Locate the cell with the specified text and output its (X, Y) center coordinate. 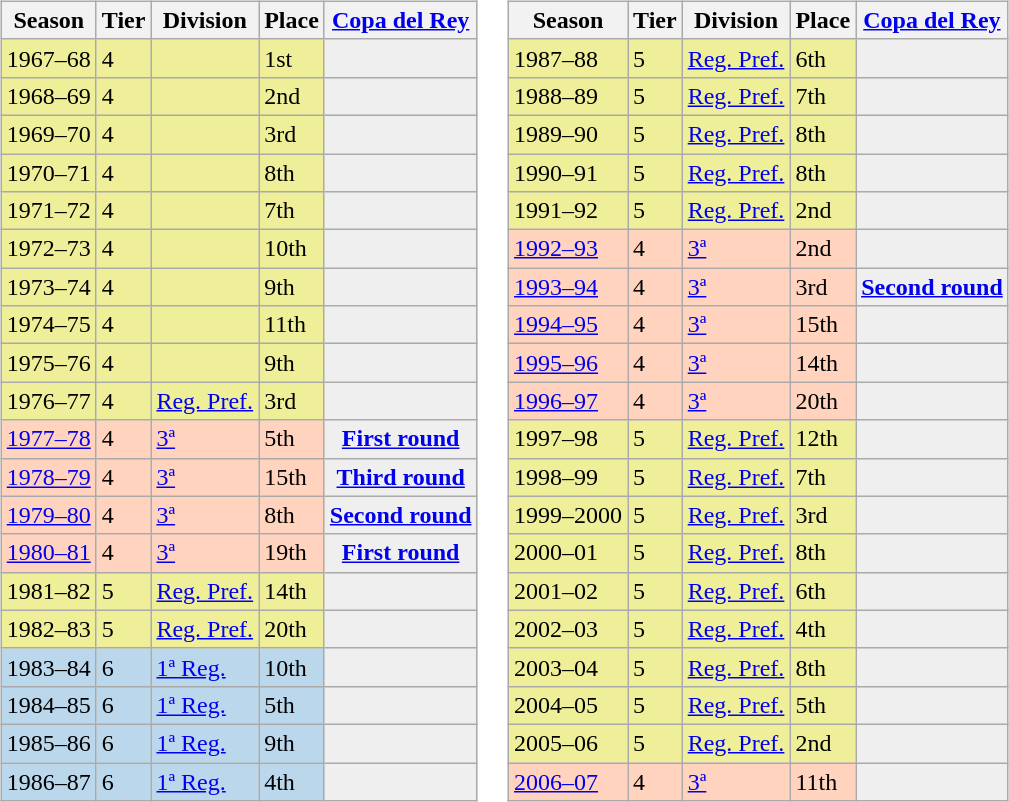
19th (292, 553)
1998–99 (568, 477)
1977–78 (48, 439)
1969–70 (48, 134)
1984–85 (48, 705)
1971–72 (48, 211)
2005–06 (568, 743)
1967–68 (48, 58)
1992–93 (568, 249)
1995–96 (568, 363)
1988–89 (568, 96)
1982–83 (48, 629)
1983–84 (48, 667)
1997–98 (568, 439)
1987–88 (568, 58)
Third round (400, 477)
1978–79 (48, 477)
2001–02 (568, 591)
1976–77 (48, 401)
1994–95 (568, 325)
1972–73 (48, 249)
1985–86 (48, 743)
1999–2000 (568, 515)
2000–01 (568, 553)
2006–07 (568, 781)
1981–82 (48, 591)
1st (292, 58)
2003–04 (568, 667)
1990–91 (568, 173)
1996–97 (568, 401)
1979–80 (48, 515)
1975–76 (48, 363)
1980–81 (48, 553)
1968–69 (48, 96)
2004–05 (568, 705)
2002–03 (568, 629)
1973–74 (48, 287)
1991–92 (568, 211)
1989–90 (568, 134)
12th (823, 439)
1970–71 (48, 173)
1986–87 (48, 781)
1993–94 (568, 287)
1974–75 (48, 325)
